Return [x, y] of the center of cell containing provided text 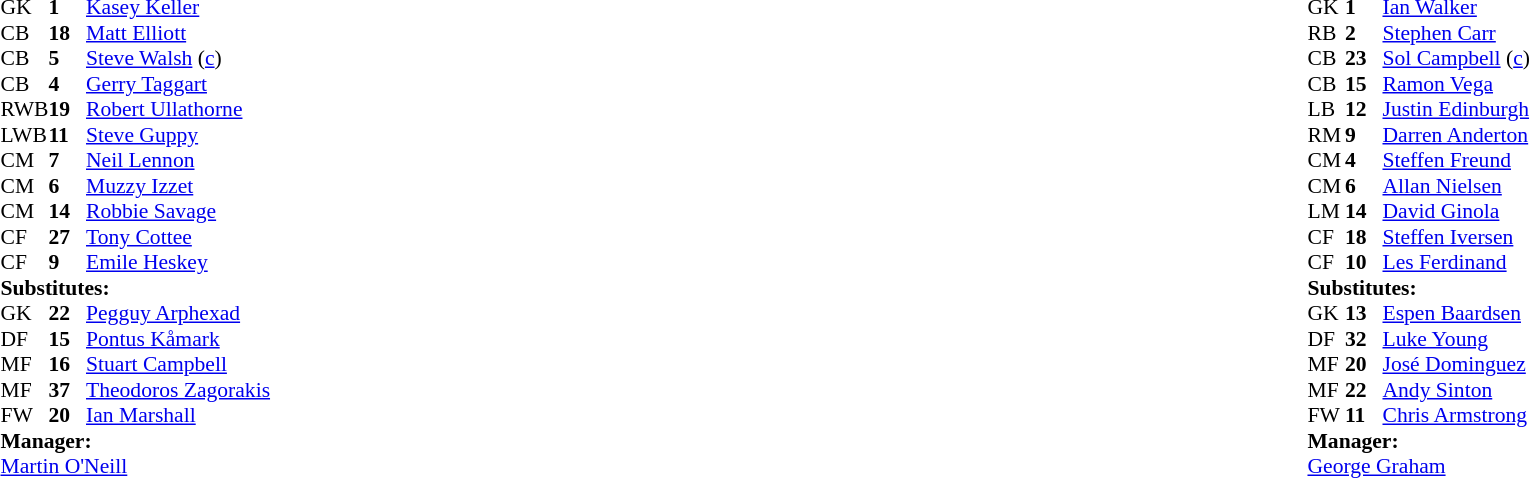
LWB [24, 135]
Espen Baardsen [1456, 313]
Neil Lennon [178, 161]
LM [1326, 211]
Matt Elliott [178, 33]
10 [1364, 263]
23 [1364, 59]
19 [67, 109]
Ian Marshall [178, 415]
LB [1326, 109]
Gerry Taggart [178, 84]
Robert Ullathorne [178, 109]
RWB [24, 109]
Tony Cottee [178, 237]
Darren Anderton [1456, 135]
Steffen Iversen [1456, 237]
32 [1364, 339]
5 [67, 59]
Theodoros Zagorakis [178, 390]
Stuart Campbell [178, 365]
12 [1364, 109]
2 [1364, 33]
37 [67, 390]
27 [67, 237]
Pontus Kåmark [178, 339]
Steffen Freund [1456, 161]
Steve Walsh (c) [178, 59]
Allan Nielsen [1456, 186]
Pegguy Arphexad [178, 313]
RM [1326, 135]
Ramon Vega [1456, 84]
Steve Guppy [178, 135]
Muzzy Izzet [178, 186]
Emile Heskey [178, 263]
Chris Armstrong [1456, 415]
David Ginola [1456, 211]
16 [67, 365]
Andy Sinton [1456, 390]
Sol Campbell (c) [1456, 59]
13 [1364, 313]
José Dominguez [1456, 365]
7 [67, 161]
Stephen Carr [1456, 33]
RB [1326, 33]
Justin Edinburgh [1456, 109]
Les Ferdinand [1456, 263]
Luke Young [1456, 339]
Robbie Savage [178, 211]
